Output the (x, y) coordinate of the center of the cell containing the given text.  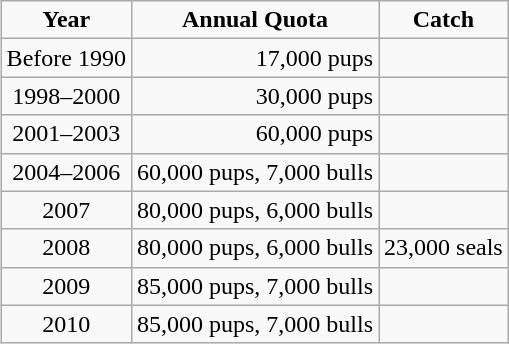
17,000 pups (254, 58)
2007 (66, 210)
Year (66, 20)
2004–2006 (66, 172)
Annual Quota (254, 20)
2008 (66, 248)
Before 1990 (66, 58)
2009 (66, 286)
2001–2003 (66, 134)
60,000 pups, 7,000 bulls (254, 172)
23,000 seals (444, 248)
60,000 pups (254, 134)
30,000 pups (254, 96)
2010 (66, 324)
Catch (444, 20)
1998–2000 (66, 96)
